For the text-containing cell, return its midpoint in [x, y] coordinate format. 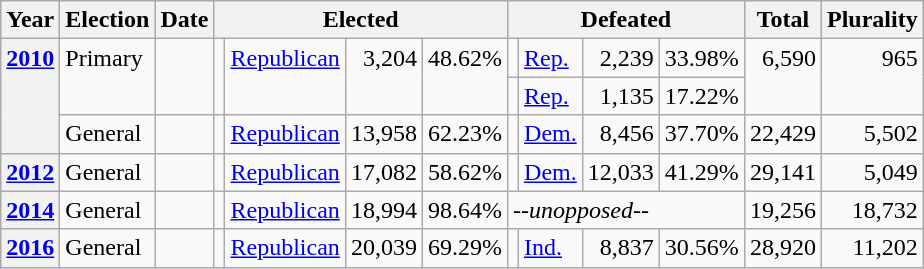
Plurality [872, 20]
5,049 [872, 172]
6,590 [782, 77]
3,204 [384, 77]
62.23% [464, 134]
2,239 [620, 58]
Elected [361, 20]
30.56% [702, 248]
98.64% [464, 210]
17.22% [702, 96]
5,502 [872, 134]
Election [108, 20]
69.29% [464, 248]
17,082 [384, 172]
2014 [30, 210]
29,141 [782, 172]
--unopposed-- [626, 210]
28,920 [782, 248]
20,039 [384, 248]
33.98% [702, 58]
12,033 [620, 172]
Date [184, 20]
22,429 [782, 134]
37.70% [702, 134]
Year [30, 20]
Primary [108, 77]
13,958 [384, 134]
8,837 [620, 248]
19,256 [782, 210]
58.62% [464, 172]
18,994 [384, 210]
8,456 [620, 134]
2016 [30, 248]
48.62% [464, 77]
Defeated [626, 20]
2012 [30, 172]
1,135 [620, 96]
Ind. [551, 248]
11,202 [872, 248]
41.29% [702, 172]
18,732 [872, 210]
965 [872, 77]
Total [782, 20]
2010 [30, 96]
